Capture the cell that displays the provided text and extract its [x, y] central coordinate. 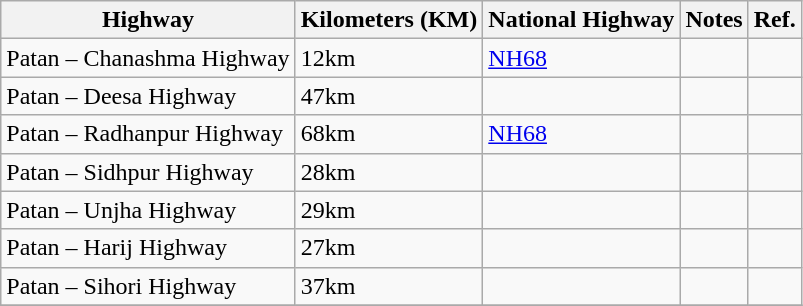
Patan – Unjha Highway [148, 210]
27km [389, 248]
12km [389, 58]
Patan – Sidhpur Highway [148, 172]
Patan – Deesa Highway [148, 96]
28km [389, 172]
68km [389, 134]
Patan – Sihori Highway [148, 286]
Notes [714, 20]
Patan – Radhanpur Highway [148, 134]
Kilometers (KM) [389, 20]
29km [389, 210]
Ref. [774, 20]
37km [389, 286]
Highway [148, 20]
National Highway [582, 20]
Patan – Chanashma Highway [148, 58]
Patan – Harij Highway [148, 248]
47km [389, 96]
